Search for the cell housing the specified text and yield its [X, Y] center coordinate. 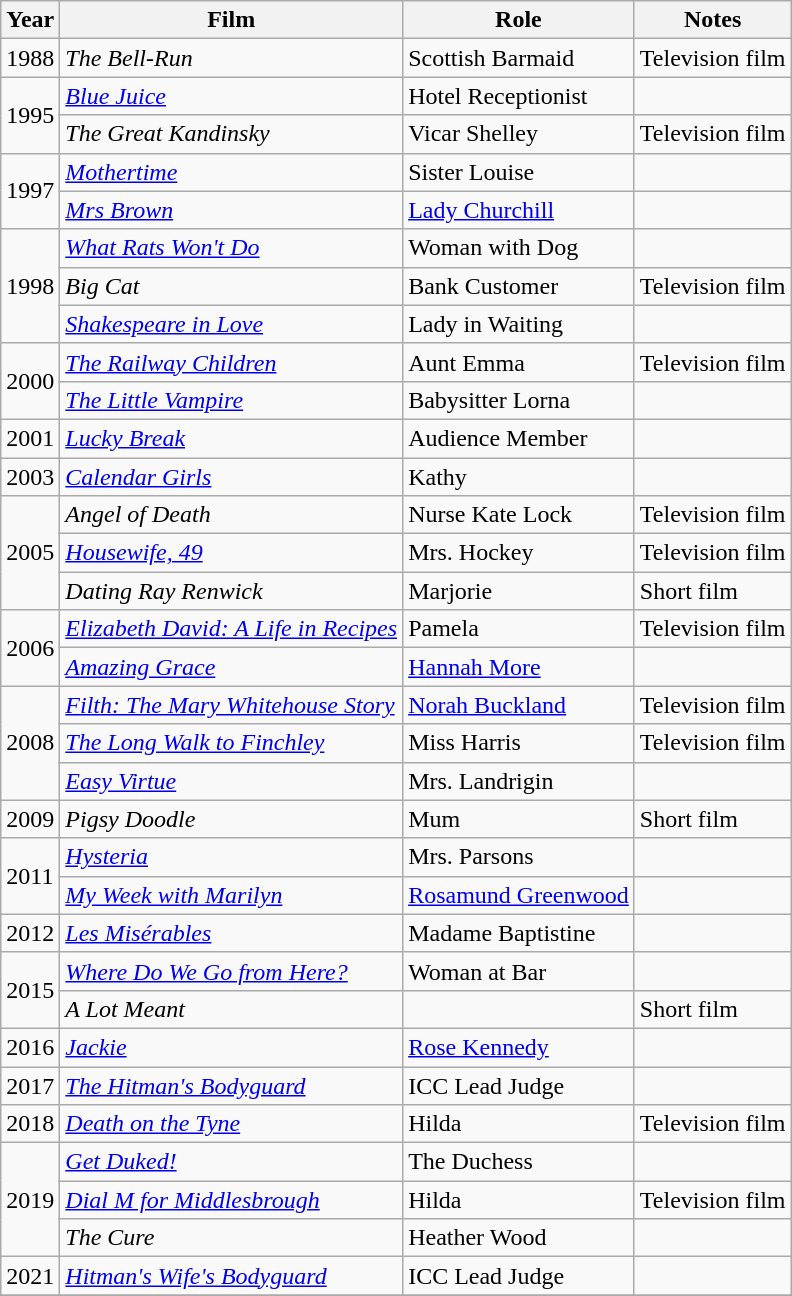
Year [30, 20]
Rosamund Greenwood [519, 895]
Pamela [519, 629]
The Bell-Run [232, 58]
Filth: The Mary Whitehouse Story [232, 705]
1997 [30, 191]
The Railway Children [232, 362]
Amazing Grace [232, 667]
Dating Ray Renwick [232, 591]
1998 [30, 286]
2015 [30, 990]
Death on the Tyne [232, 1124]
Madame Baptistine [519, 933]
Vicar Shelley [519, 134]
My Week with Marilyn [232, 895]
2000 [30, 381]
Mrs. Parsons [519, 857]
The Little Vampire [232, 400]
2018 [30, 1124]
2001 [30, 438]
Heather Wood [519, 1238]
Bank Customer [519, 286]
2012 [30, 933]
Mothertime [232, 172]
Where Do We Go from Here? [232, 971]
The Cure [232, 1238]
Hotel Receptionist [519, 96]
Big Cat [232, 286]
Mrs. Landrigin [519, 781]
1995 [30, 115]
Lady Churchill [519, 210]
Audience Member [519, 438]
Easy Virtue [232, 781]
Jackie [232, 1047]
Dial M for Middlesbrough [232, 1200]
2003 [30, 477]
A Lot Meant [232, 1009]
Lucky Break [232, 438]
Mrs Brown [232, 210]
Hannah More [519, 667]
Pigsy Doodle [232, 819]
Aunt Emma [519, 362]
Shakespeare in Love [232, 324]
Scottish Barmaid [519, 58]
Housewife, 49 [232, 553]
Role [519, 20]
Blue Juice [232, 96]
Marjorie [519, 591]
Calendar Girls [232, 477]
Get Duked! [232, 1162]
Nurse Kate Lock [519, 515]
Woman with Dog [519, 248]
2019 [30, 1200]
The Hitman's Bodyguard [232, 1085]
Lady in Waiting [519, 324]
Kathy [519, 477]
Miss Harris [519, 743]
Film [232, 20]
2011 [30, 876]
Norah Buckland [519, 705]
The Long Walk to Finchley [232, 743]
2017 [30, 1085]
What Rats Won't Do [232, 248]
1988 [30, 58]
Elizabeth David: A Life in Recipes [232, 629]
Rose Kennedy [519, 1047]
2009 [30, 819]
Mum [519, 819]
2005 [30, 553]
2016 [30, 1047]
Babysitter Lorna [519, 400]
2021 [30, 1276]
Mrs. Hockey [519, 553]
2006 [30, 648]
Les Misérables [232, 933]
Angel of Death [232, 515]
Woman at Bar [519, 971]
The Great Kandinsky [232, 134]
2008 [30, 743]
Hitman's Wife's Bodyguard [232, 1276]
The Duchess [519, 1162]
Notes [712, 20]
Hysteria [232, 857]
Sister Louise [519, 172]
